Scan for the cell matching the given text and deliver its [X, Y] coordinate at center. 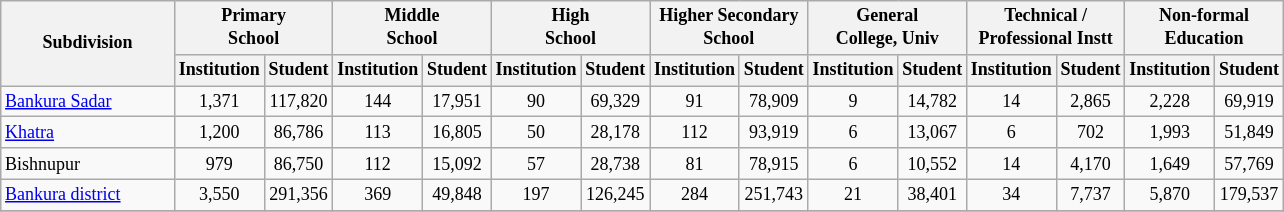
90 [536, 102]
702 [1090, 132]
144 [378, 102]
49,848 [458, 194]
179,537 [1250, 194]
MiddleSchool [412, 28]
Technical /Professional Instt [1045, 28]
284 [695, 194]
57,769 [1250, 164]
91 [695, 102]
1,649 [1170, 164]
51,849 [1250, 132]
69,329 [616, 102]
Bankura district [88, 194]
2,865 [1090, 102]
9 [853, 102]
1,200 [219, 132]
5,870 [1170, 194]
10,552 [932, 164]
57 [536, 164]
16,805 [458, 132]
4,170 [1090, 164]
1,371 [219, 102]
Bankura Sadar [88, 102]
113 [378, 132]
28,738 [616, 164]
3,550 [219, 194]
50 [536, 132]
69,919 [1250, 102]
291,356 [298, 194]
28,178 [616, 132]
126,245 [616, 194]
93,919 [774, 132]
Subdivision [88, 44]
PrimarySchool [253, 28]
81 [695, 164]
251,743 [774, 194]
Higher SecondarySchool [729, 28]
Khatra [88, 132]
34 [1011, 194]
979 [219, 164]
86,786 [298, 132]
117,820 [298, 102]
14,782 [932, 102]
2,228 [1170, 102]
78,909 [774, 102]
38,401 [932, 194]
GeneralCollege, Univ [887, 28]
78,915 [774, 164]
7,737 [1090, 194]
HighSchool [570, 28]
197 [536, 194]
21 [853, 194]
1,993 [1170, 132]
17,951 [458, 102]
15,092 [458, 164]
Bishnupur [88, 164]
Non-formalEducation [1204, 28]
86,750 [298, 164]
13,067 [932, 132]
369 [378, 194]
